For the text-containing cell, return its midpoint in [x, y] coordinate format. 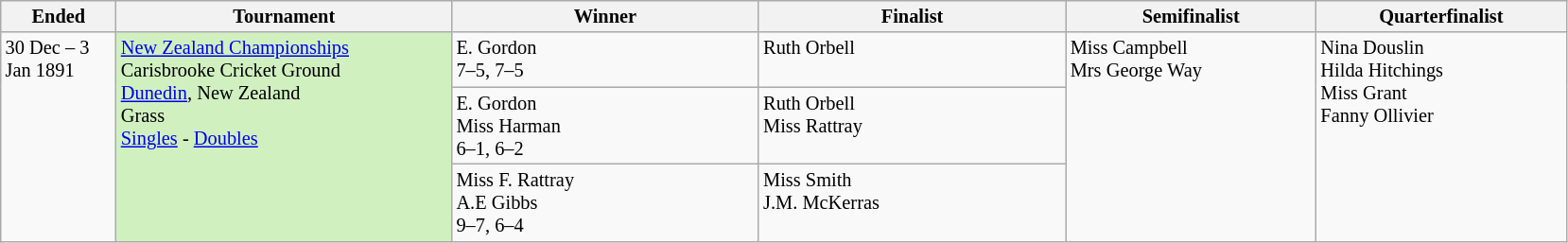
Quarterfinalist [1441, 16]
Semifinalist [1192, 16]
Miss Campbell Mrs George Way [1192, 136]
New Zealand ChampionshipsCarisbrooke Cricket GroundDunedin, New ZealandGrassSingles - Doubles [284, 136]
Tournament [284, 16]
Winner [605, 16]
Ruth Orbell [912, 60]
Ended [59, 16]
Finalist [912, 16]
Miss F. Rattray A.E Gibbs9–7, 6–4 [605, 202]
30 Dec – 3 Jan 1891 [59, 136]
Miss Smith J.M. McKerras [912, 202]
E. Gordon7–5, 7–5 [605, 60]
Nina Douslin Hilda Hitchings Miss Grant Fanny Ollivier [1441, 136]
Ruth Orbell Miss Rattray [912, 126]
E. Gordon Miss Harman6–1, 6–2 [605, 126]
